Provide the [X, Y] coordinate of the cell's center where the given text is located.  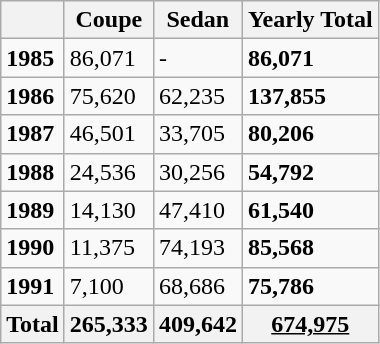
1989 [33, 210]
Total [33, 324]
85,568 [310, 248]
1986 [33, 96]
14,130 [108, 210]
1990 [33, 248]
30,256 [198, 172]
80,206 [310, 134]
Sedan [198, 20]
11,375 [108, 248]
137,855 [310, 96]
75,620 [108, 96]
74,193 [198, 248]
7,100 [108, 286]
1988 [33, 172]
61,540 [310, 210]
46,501 [108, 134]
Coupe [108, 20]
54,792 [310, 172]
62,235 [198, 96]
47,410 [198, 210]
Yearly Total [310, 20]
1987 [33, 134]
265,333 [108, 324]
1991 [33, 286]
409,642 [198, 324]
75,786 [310, 286]
674,975 [310, 324]
24,536 [108, 172]
- [198, 58]
33,705 [198, 134]
68,686 [198, 286]
1985 [33, 58]
